Find where the given text appears and provide that cell's center as (x, y) coordinate. 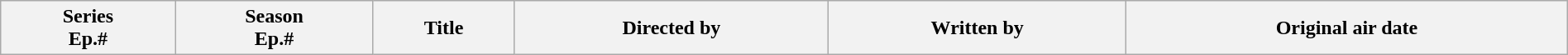
Title (443, 28)
SeasonEp.# (275, 28)
Original air date (1347, 28)
Written by (978, 28)
SeriesEp.# (88, 28)
Directed by (672, 28)
